Detect which cell encompasses the target text, then output its [x, y] center coordinate. 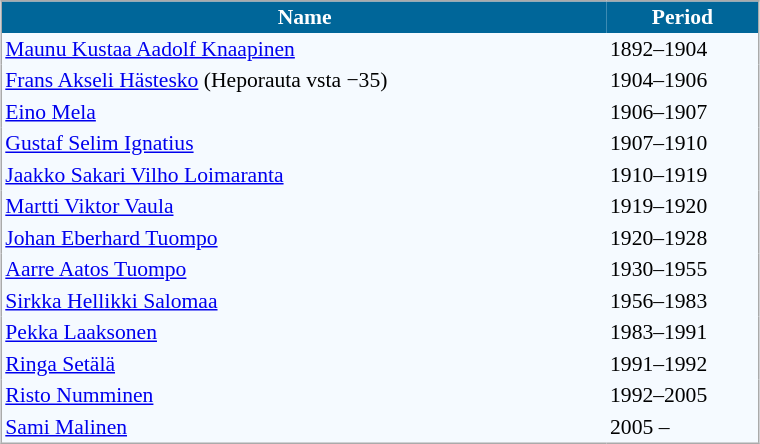
Eino Mela [305, 112]
1906–1907 [682, 112]
1907–1910 [682, 144]
Maunu Kustaa Aadolf Knaapinen [305, 49]
1956–1983 [682, 301]
Johan Eberhard Tuompo [305, 238]
Gustaf Selim Ignatius [305, 144]
1920–1928 [682, 238]
Aarre Aatos Tuompo [305, 270]
1919–1920 [682, 206]
1910–1919 [682, 175]
1983–1991 [682, 332]
Frans Akseli Hästesko (Heporauta vsta −35) [305, 80]
Ringa Setälä [305, 364]
Pekka Laaksonen [305, 332]
Sami Malinen [305, 427]
2005 – [682, 427]
1991–1992 [682, 364]
Name [305, 17]
1992–2005 [682, 396]
Sirkka Hellikki Salomaa [305, 301]
Risto Numminen [305, 396]
Jaakko Sakari Vilho Loimaranta [305, 175]
1930–1955 [682, 270]
1892–1904 [682, 49]
Martti Viktor Vaula [305, 206]
Period [682, 17]
1904–1906 [682, 80]
